Find where the given text appears and provide that cell's center as (x, y) coordinate. 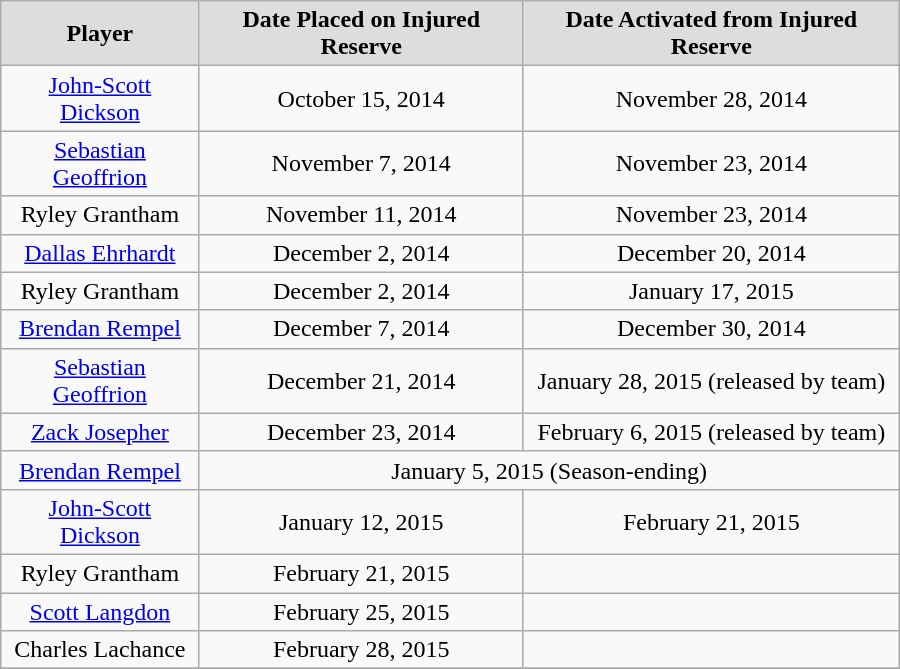
February 28, 2015 (361, 650)
December 30, 2014 (711, 329)
Dallas Ehrhardt (100, 253)
Charles Lachance (100, 650)
Scott Langdon (100, 611)
November 11, 2014 (361, 215)
January 28, 2015 (released by team) (711, 380)
December 23, 2014 (361, 432)
February 25, 2015 (361, 611)
November 28, 2014 (711, 98)
December 20, 2014 (711, 253)
January 17, 2015 (711, 291)
November 7, 2014 (361, 164)
February 6, 2015 (released by team) (711, 432)
January 5, 2015 (Season-ending) (549, 470)
Date Placed on Injured Reserve (361, 34)
January 12, 2015 (361, 522)
Zack Josepher (100, 432)
October 15, 2014 (361, 98)
December 21, 2014 (361, 380)
December 7, 2014 (361, 329)
Player (100, 34)
Date Activated from Injured Reserve (711, 34)
